Pinpoint the cell where the given text exists, returning its [x, y] midpoint coordinate. 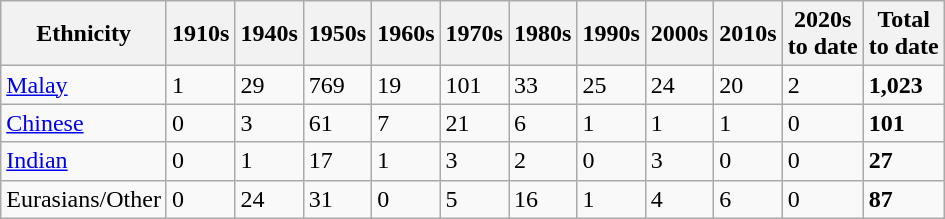
769 [337, 85]
1960s [406, 34]
5 [474, 199]
2010s [748, 34]
21 [474, 123]
17 [337, 161]
7 [406, 123]
Indian [84, 161]
1950s [337, 34]
Ethnicity [84, 34]
33 [542, 85]
25 [611, 85]
1,023 [904, 85]
16 [542, 199]
Chinese [84, 123]
1910s [200, 34]
2000s [679, 34]
29 [269, 85]
87 [904, 199]
1970s [474, 34]
Totalto date [904, 34]
20 [748, 85]
2020sto date [822, 34]
19 [406, 85]
Malay [84, 85]
1980s [542, 34]
1940s [269, 34]
1990s [611, 34]
31 [337, 199]
4 [679, 199]
61 [337, 123]
27 [904, 161]
Eurasians/Other [84, 199]
